Locate the cell with the specified text and output its (x, y) center coordinate. 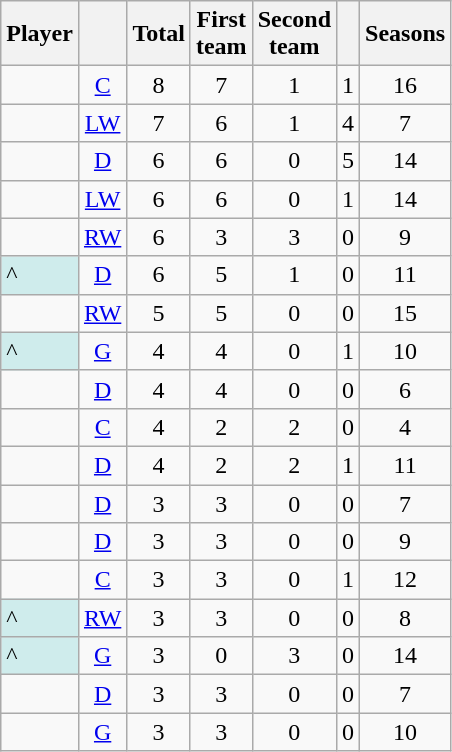
15 (406, 313)
12 (406, 580)
Secondteam (294, 34)
16 (406, 85)
Player (40, 34)
Firstteam (221, 34)
Seasons (406, 34)
Total (159, 34)
